Output the (X, Y) coordinate of the center of the cell containing the given text.  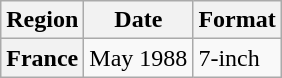
France (42, 58)
7-inch (237, 58)
Format (237, 20)
Region (42, 20)
Date (138, 20)
May 1988 (138, 58)
